Pinpoint the cell where the given text exists, returning its [x, y] midpoint coordinate. 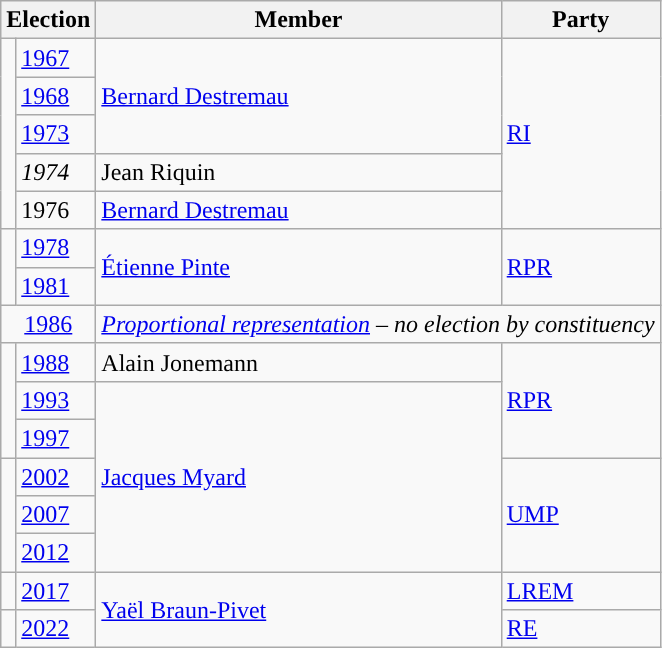
Election [48, 20]
2012 [56, 553]
2007 [56, 515]
1988 [56, 362]
Jacques Myard [298, 476]
Yaël Braun-Pivet [298, 610]
2002 [56, 477]
Proportional representation – no election by constituency [378, 324]
Member [298, 20]
LREM [580, 591]
1968 [56, 96]
1997 [56, 438]
1973 [56, 134]
1976 [56, 210]
1974 [56, 172]
RE [580, 629]
1978 [56, 248]
1993 [56, 400]
RI [580, 134]
2022 [56, 629]
Jean Riquin [298, 172]
1981 [56, 286]
2017 [56, 591]
1967 [56, 58]
Party [580, 20]
Étienne Pinte [298, 267]
UMP [580, 515]
Alain Jonemann [298, 362]
1986 [48, 324]
